Output the [x, y] coordinate of the center of the cell containing the given text.  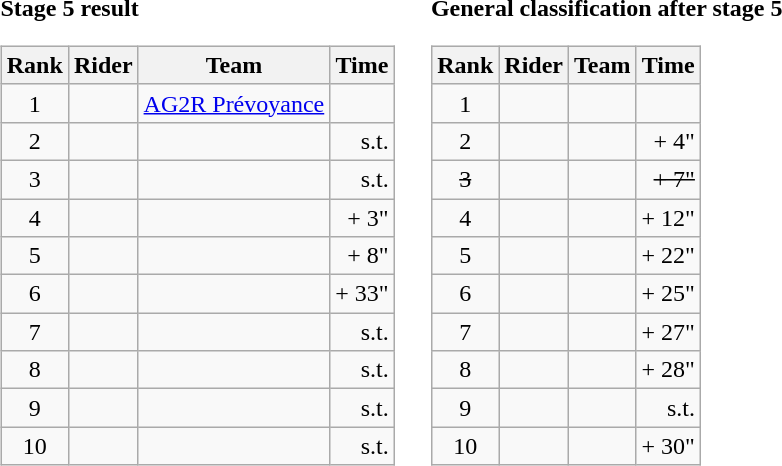
+ 25" [668, 294]
+ 27" [668, 332]
+ 7" [668, 179]
+ 22" [668, 256]
+ 28" [668, 370]
+ 12" [668, 217]
AG2R Prévoyance [234, 103]
+ 3" [362, 217]
+ 33" [362, 294]
+ 30" [668, 446]
+ 4" [668, 141]
+ 8" [362, 256]
